Provide the (X, Y) coordinate of the cell's center where the given text is located.  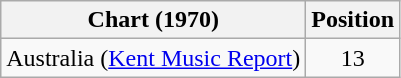
Chart (1970) (154, 20)
Position (353, 20)
13 (353, 58)
Australia (Kent Music Report) (154, 58)
